Capture the cell that displays the provided text and extract its [X, Y] central coordinate. 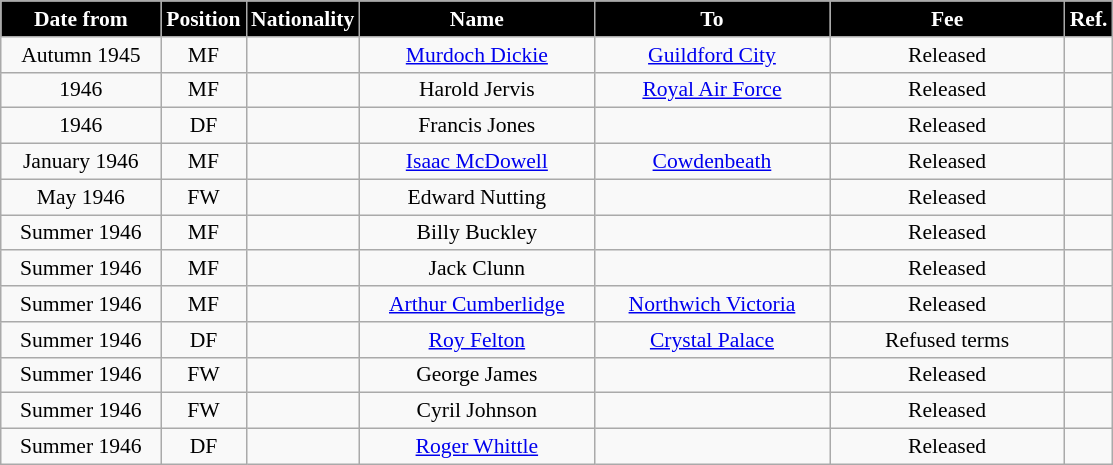
George James [476, 375]
January 1946 [81, 162]
Name [476, 19]
Crystal Palace [712, 340]
Northwich Victoria [712, 304]
May 1946 [81, 197]
Nationality [302, 19]
Ref. [1089, 19]
Roy Felton [476, 340]
Fee [948, 19]
To [712, 19]
Roger Whittle [476, 447]
Guildford City [712, 55]
Cyril Johnson [476, 411]
Harold Jervis [476, 90]
Refused terms [948, 340]
Arthur Cumberlidge [476, 304]
Billy Buckley [476, 233]
Isaac McDowell [476, 162]
Murdoch Dickie [476, 55]
Francis Jones [476, 126]
Royal Air Force [712, 90]
Cowdenbeath [712, 162]
Autumn 1945 [81, 55]
Jack Clunn [476, 269]
Position [204, 19]
Date from [81, 19]
Edward Nutting [476, 197]
